Capture the cell that displays the provided text and extract its (X, Y) central coordinate. 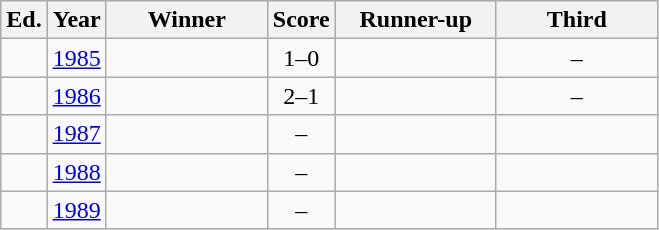
1985 (76, 58)
Score (301, 20)
Winner (186, 20)
2–1 (301, 96)
1–0 (301, 58)
1987 (76, 134)
1989 (76, 210)
Runner-up (416, 20)
Third (576, 20)
Ed. (24, 20)
Year (76, 20)
1988 (76, 172)
1986 (76, 96)
